Capture the cell that displays the provided text and extract its (X, Y) central coordinate. 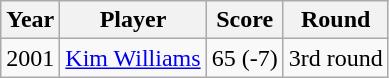
2001 (30, 58)
65 (-7) (244, 58)
Kim Williams (133, 58)
Score (244, 20)
Player (133, 20)
3rd round (336, 58)
Round (336, 20)
Year (30, 20)
